Scan for the cell matching the given text and deliver its [x, y] coordinate at center. 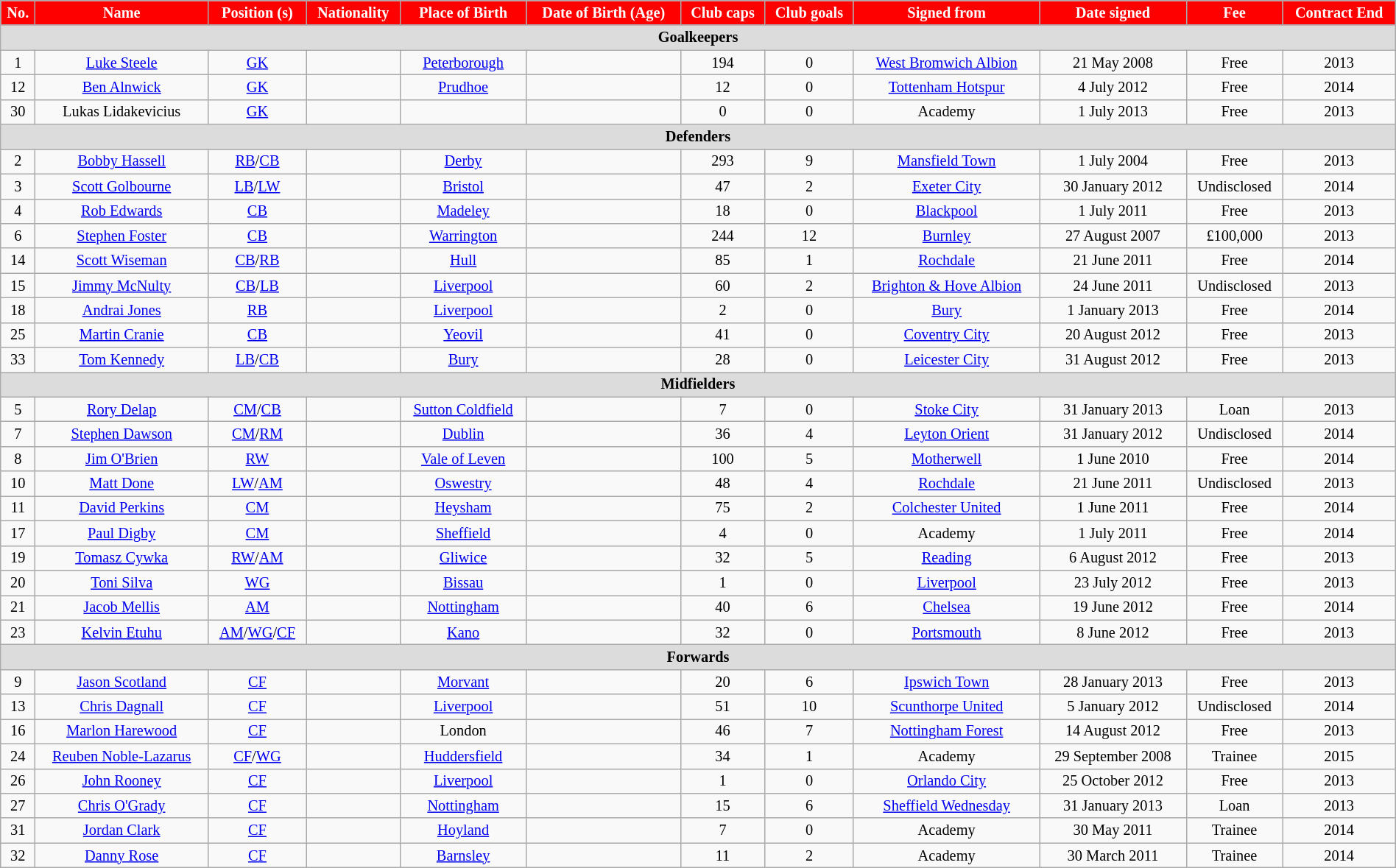
100 [722, 459]
Bobby Hassell [122, 161]
Bristol [463, 186]
Peterborough [463, 63]
Defenders [698, 137]
CM/CB [258, 409]
Heysham [463, 508]
Orlando City [946, 781]
Stephen Foster [122, 236]
Stoke City [946, 409]
David Perkins [122, 508]
25 [18, 335]
2015 [1339, 756]
Sheffield Wednesday [946, 805]
Oswestry [463, 484]
14 August 2012 [1113, 731]
West Bromwich Albion [946, 63]
Ipswich Town [946, 682]
33 [18, 360]
Huddersfield [463, 756]
AM [258, 607]
Leyton Orient [946, 434]
CM/RM [258, 434]
Rory Delap [122, 409]
36 [722, 434]
Tomasz Cywka [122, 558]
Chelsea [946, 607]
Jordan Clark [122, 830]
WG [258, 582]
3 [18, 186]
293 [722, 161]
Midfielders [698, 384]
6 August 2012 [1113, 558]
LB/LW [258, 186]
RW/AM [258, 558]
London [463, 731]
John Rooney [122, 781]
Yeovil [463, 335]
Hoyland [463, 830]
Hull [463, 261]
21 [18, 607]
17 [18, 533]
Madeley [463, 211]
24 [18, 756]
19 [18, 558]
Martin Cranie [122, 335]
25 October 2012 [1113, 781]
CB/LB [258, 286]
Tottenham Hotspur [946, 87]
1 July 2004 [1113, 161]
Paul Digby [122, 533]
Place of Birth [463, 13]
Bissau [463, 582]
RB [258, 310]
23 July 2012 [1113, 582]
Fee [1234, 13]
Signed from [946, 13]
244 [722, 236]
Club goals [810, 13]
Rob Edwards [122, 211]
Sutton Coldfield [463, 409]
4 July 2012 [1113, 87]
Club caps [722, 13]
28 [722, 360]
Luke Steele [122, 63]
31 August 2012 [1113, 360]
Kelvin Etuhu [122, 632]
34 [722, 756]
Nottingham Forest [946, 731]
13 [18, 707]
Coventry City [946, 335]
AM/WG/CF [258, 632]
Mansfield Town [946, 161]
8 [18, 459]
Position (s) [258, 13]
30 January 2012 [1113, 186]
Andrai Jones [122, 310]
47 [722, 186]
Date signed [1113, 13]
31 [18, 830]
Jason Scotland [122, 682]
8 June 2012 [1113, 632]
Derby [463, 161]
40 [722, 607]
30 May 2011 [1113, 830]
Colchester United [946, 508]
Prudhoe [463, 87]
CF/WG [258, 756]
Chris O'Grady [122, 805]
Toni Silva [122, 582]
Goalkeepers [698, 38]
Stephen Dawson [122, 434]
14 [18, 261]
Motherwell [946, 459]
30 March 2011 [1113, 855]
27 [18, 805]
1 June 2011 [1113, 508]
1 January 2013 [1113, 310]
Scott Golbourne [122, 186]
26 [18, 781]
LB/CB [258, 360]
Scott Wiseman [122, 261]
Tom Kennedy [122, 360]
Matt Done [122, 484]
51 [722, 707]
Morvant [463, 682]
24 June 2011 [1113, 286]
1 June 2010 [1113, 459]
Brighton & Hove Albion [946, 286]
Reading [946, 558]
19 June 2012 [1113, 607]
Exeter City [946, 186]
Burnley [946, 236]
27 August 2007 [1113, 236]
Contract End [1339, 13]
Date of Birth (Age) [604, 13]
Scunthorpe United [946, 707]
48 [722, 484]
RW [258, 459]
Danny Rose [122, 855]
41 [722, 335]
Portsmouth [946, 632]
Chris Dagnall [122, 707]
194 [722, 63]
28 January 2013 [1113, 682]
29 September 2008 [1113, 756]
46 [722, 731]
Ben Alnwick [122, 87]
Name [122, 13]
31 January 2012 [1113, 434]
CB/RB [258, 261]
Nationality [353, 13]
Blackpool [946, 211]
20 August 2012 [1113, 335]
RB/CB [258, 161]
23 [18, 632]
£100,000 [1234, 236]
Lukas Lidakevicius [122, 112]
75 [722, 508]
LW/AM [258, 484]
Kano [463, 632]
30 [18, 112]
Jimmy McNulty [122, 286]
Jim O'Brien [122, 459]
5 January 2012 [1113, 707]
85 [722, 261]
No. [18, 13]
Gliwice [463, 558]
Dublin [463, 434]
Jacob Mellis [122, 607]
1 July 2013 [1113, 112]
Sheffield [463, 533]
21 May 2008 [1113, 63]
16 [18, 731]
Marlon Harewood [122, 731]
Vale of Leven [463, 459]
Forwards [698, 657]
Reuben Noble-Lazarus [122, 756]
Leicester City [946, 360]
60 [722, 286]
Barnsley [463, 855]
Warrington [463, 236]
